Identify which cell holds the provided text, then report its [X, Y] central coordinate. 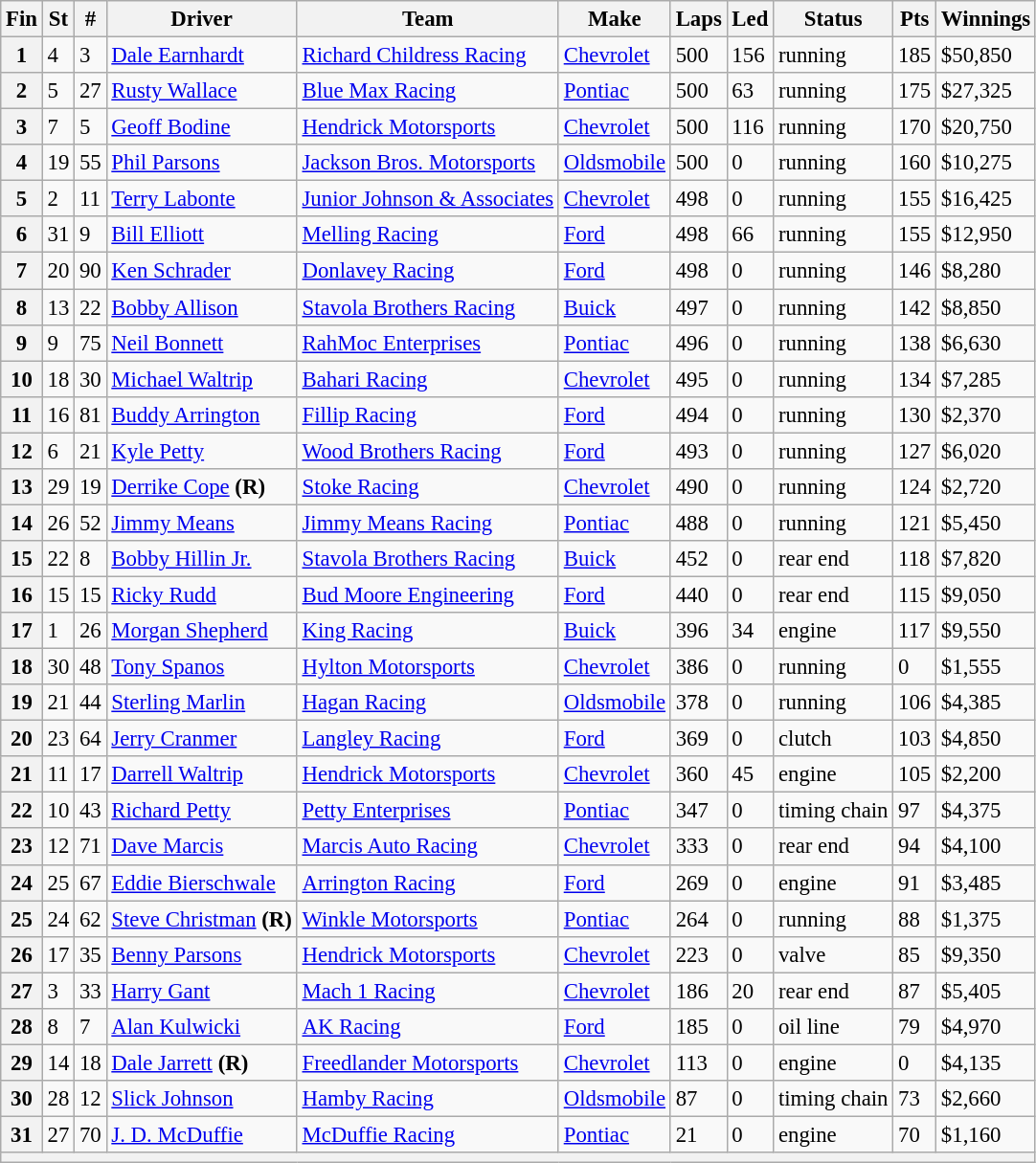
Team [427, 19]
$20,750 [986, 127]
$4,375 [986, 811]
Hamby Racing [427, 1099]
91 [915, 883]
$4,135 [986, 1062]
94 [915, 847]
55 [90, 163]
AK Racing [427, 1027]
494 [699, 414]
$8,280 [986, 271]
Terry Labonte [201, 199]
495 [699, 379]
67 [90, 883]
Langley Racing [427, 739]
52 [90, 523]
81 [90, 414]
134 [915, 379]
Driver [201, 19]
$9,550 [986, 631]
396 [699, 631]
490 [699, 487]
Mach 1 Racing [427, 991]
Laps [699, 19]
33 [90, 991]
142 [915, 307]
$7,820 [986, 559]
Michael Waltrip [201, 379]
Eddie Bierschwale [201, 883]
Pts [915, 19]
$5,405 [986, 991]
Slick Johnson [201, 1099]
Rusty Wallace [201, 91]
452 [699, 559]
97 [915, 811]
Melling Racing [427, 235]
Phil Parsons [201, 163]
Status [833, 19]
Darrell Waltrip [201, 774]
$27,325 [986, 91]
Wood Brothers Racing [427, 451]
43 [90, 811]
Dale Earnhardt [201, 56]
90 [90, 271]
Dave Marcis [201, 847]
64 [90, 739]
106 [915, 703]
45 [751, 774]
$50,850 [986, 56]
48 [90, 667]
85 [915, 954]
RahMoc Enterprises [427, 343]
clutch [833, 739]
493 [699, 451]
223 [699, 954]
118 [915, 559]
Winkle Motorsports [427, 919]
$12,950 [986, 235]
105 [915, 774]
$5,450 [986, 523]
$2,720 [986, 487]
79 [915, 1027]
Junior Johnson & Associates [427, 199]
$6,020 [986, 451]
497 [699, 307]
386 [699, 667]
Petty Enterprises [427, 811]
$2,370 [986, 414]
Richard Petty [201, 811]
$4,850 [986, 739]
Jimmy Means [201, 523]
J. D. McDuffie [201, 1134]
130 [915, 414]
333 [699, 847]
Bahari Racing [427, 379]
Bobby Hillin Jr. [201, 559]
Freedlander Motorsports [427, 1062]
Bill Elliott [201, 235]
Derrike Cope (R) [201, 487]
$9,350 [986, 954]
$4,385 [986, 703]
McDuffie Racing [427, 1134]
Blue Max Racing [427, 91]
Steve Christman (R) [201, 919]
Winnings [986, 19]
$9,050 [986, 594]
63 [751, 91]
$1,555 [986, 667]
156 [751, 56]
160 [915, 163]
170 [915, 127]
440 [699, 594]
496 [699, 343]
Jackson Bros. Motorsports [427, 163]
Bud Moore Engineering [427, 594]
King Racing [427, 631]
$7,285 [986, 379]
138 [915, 343]
Benny Parsons [201, 954]
Geoff Bodine [201, 127]
St [57, 19]
124 [915, 487]
73 [915, 1099]
Dale Jarrett (R) [201, 1062]
Fin [22, 19]
34 [751, 631]
Stoke Racing [427, 487]
66 [751, 235]
Marcis Auto Racing [427, 847]
264 [699, 919]
186 [699, 991]
Kyle Petty [201, 451]
44 [90, 703]
103 [915, 739]
127 [915, 451]
oil line [833, 1027]
Donlavey Racing [427, 271]
Jimmy Means Racing [427, 523]
Ken Schrader [201, 271]
# [90, 19]
$6,630 [986, 343]
Ricky Rudd [201, 594]
$3,485 [986, 883]
35 [90, 954]
146 [915, 271]
Make [615, 19]
121 [915, 523]
Jerry Cranmer [201, 739]
Fillip Racing [427, 414]
Neil Bonnett [201, 343]
75 [90, 343]
$1,375 [986, 919]
Sterling Marlin [201, 703]
88 [915, 919]
valve [833, 954]
$2,660 [986, 1099]
Harry Gant [201, 991]
62 [90, 919]
116 [751, 127]
Bobby Allison [201, 307]
347 [699, 811]
269 [699, 883]
$8,850 [986, 307]
360 [699, 774]
115 [915, 594]
Richard Childress Racing [427, 56]
$2,200 [986, 774]
$16,425 [986, 199]
Buddy Arrington [201, 414]
$4,100 [986, 847]
Alan Kulwicki [201, 1027]
Led [751, 19]
Arrington Racing [427, 883]
488 [699, 523]
369 [699, 739]
71 [90, 847]
$4,970 [986, 1027]
113 [699, 1062]
$1,160 [986, 1134]
Morgan Shepherd [201, 631]
Hylton Motorsports [427, 667]
117 [915, 631]
378 [699, 703]
$10,275 [986, 163]
Tony Spanos [201, 667]
175 [915, 91]
Hagan Racing [427, 703]
